Detect which cell encompasses the target text, then output its (X, Y) center coordinate. 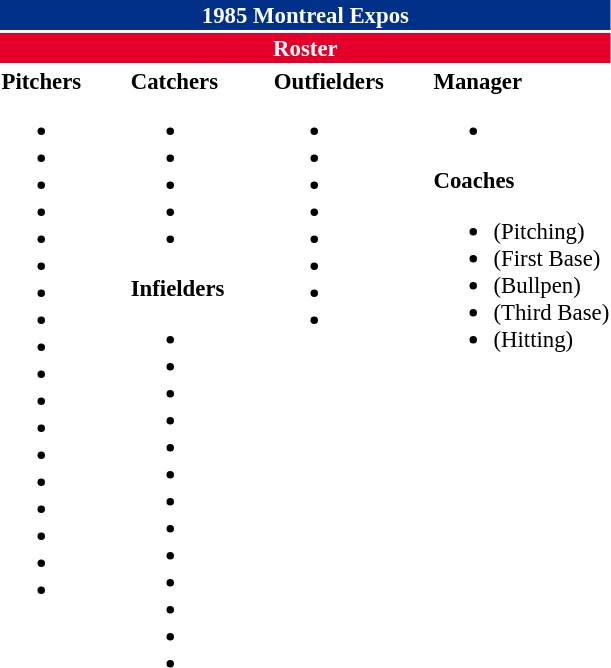
Roster (306, 48)
1985 Montreal Expos (306, 15)
